Extract the (X, Y) coordinate from the center of the cell holding the provided text.  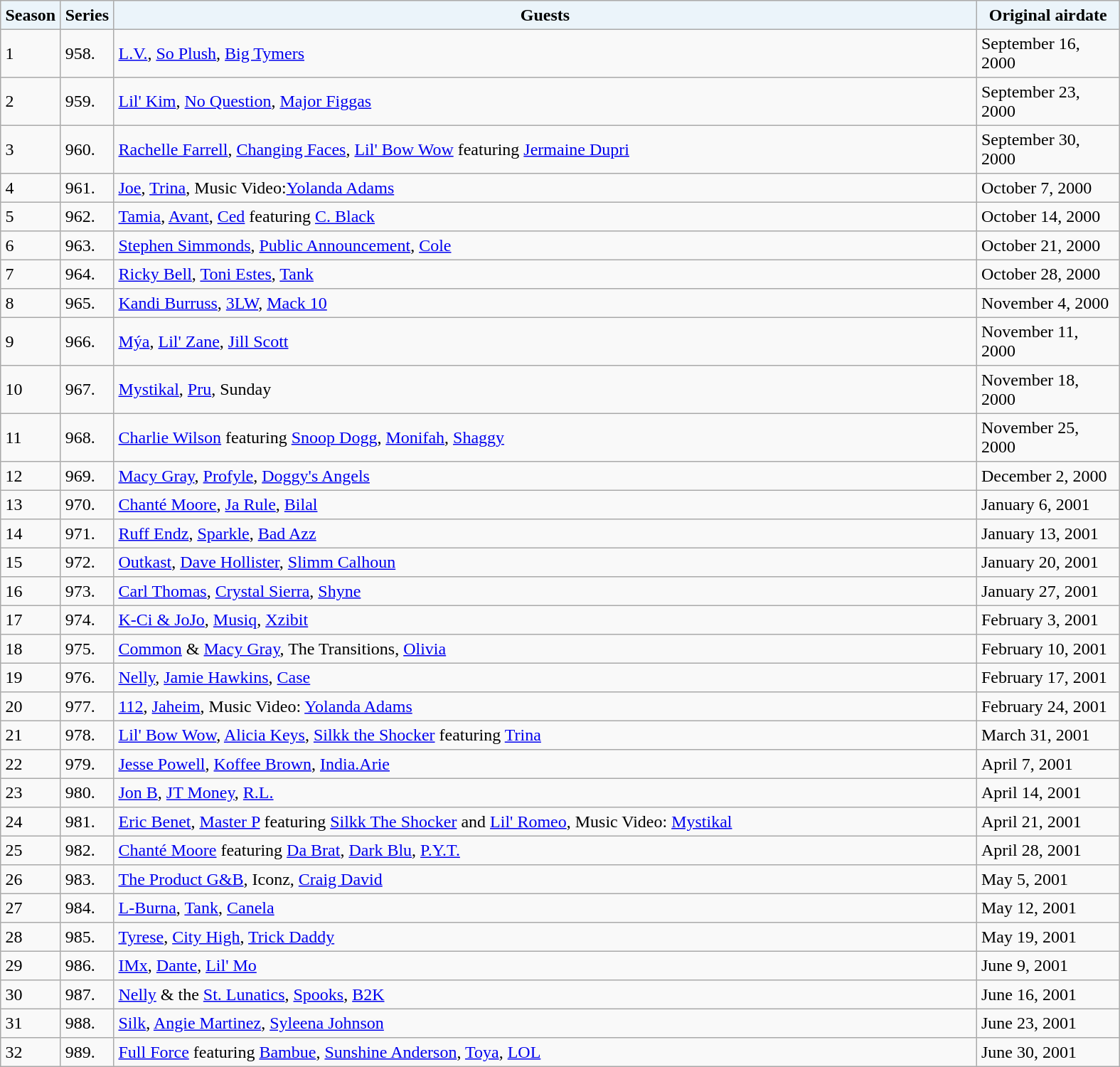
Common & Macy Gray, The Transitions, Olivia (545, 649)
January 27, 2001 (1048, 591)
Ricky Bell, Toni Estes, Tank (545, 274)
958. (87, 53)
975. (87, 649)
November 25, 2000 (1048, 437)
September 30, 2000 (1048, 149)
June 23, 2001 (1048, 1023)
Chanté Moore featuring Da Brat, Dark Blu, P.Y.T. (545, 850)
April 21, 2001 (1048, 822)
Tyrese, City High, Trick Daddy (545, 937)
30 (31, 994)
Tamia, Avant, Ced featuring C. Black (545, 216)
September 16, 2000 (1048, 53)
January 6, 2001 (1048, 504)
L-Burna, Tank, Canela (545, 908)
Lil' Bow Wow, Alicia Keys, Silkk the Shocker featuring Trina (545, 735)
974. (87, 620)
November 18, 2000 (1048, 390)
May 19, 2001 (1048, 937)
960. (87, 149)
Nelly, Jamie Hawkins, Case (545, 677)
Original airdate (1048, 15)
November 11, 2000 (1048, 341)
Chanté Moore, Ja Rule, Bilal (545, 504)
October 21, 2000 (1048, 245)
February 3, 2001 (1048, 620)
Carl Thomas, Crystal Sierra, Shyne (545, 591)
1 (31, 53)
19 (31, 677)
4 (31, 188)
Nelly & the St. Lunatics, Spooks, B2K (545, 994)
20 (31, 706)
21 (31, 735)
April 7, 2001 (1048, 764)
29 (31, 965)
8 (31, 303)
6 (31, 245)
961. (87, 188)
January 20, 2001 (1048, 562)
14 (31, 533)
32 (31, 1052)
Kandi Burruss, 3LW, Mack 10 (545, 303)
978. (87, 735)
966. (87, 341)
987. (87, 994)
September 23, 2000 (1048, 102)
112, Jaheim, Music Video: Yolanda Adams (545, 706)
7 (31, 274)
959. (87, 102)
989. (87, 1052)
2 (31, 102)
Rachelle Farrell, Changing Faces, Lil' Bow Wow featuring Jermaine Dupri (545, 149)
Jesse Powell, Koffee Brown, India.Arie (545, 764)
984. (87, 908)
977. (87, 706)
985. (87, 937)
982. (87, 850)
Charlie Wilson featuring Snoop Dogg, Monifah, Shaggy (545, 437)
IMx, Dante, Lil' Mo (545, 965)
979. (87, 764)
The Product G&B, Iconz, Craig David (545, 879)
January 13, 2001 (1048, 533)
April 28, 2001 (1048, 850)
988. (87, 1023)
December 2, 2000 (1048, 476)
Guests (545, 15)
L.V., So Plush, Big Tymers (545, 53)
October 7, 2000 (1048, 188)
October 28, 2000 (1048, 274)
971. (87, 533)
Season (31, 15)
May 12, 2001 (1048, 908)
Macy Gray, Profyle, Doggy's Angels (545, 476)
25 (31, 850)
27 (31, 908)
Stephen Simmonds, Public Announcement, Cole (545, 245)
Mýa, Lil' Zane, Jill Scott (545, 341)
981. (87, 822)
18 (31, 649)
26 (31, 879)
973. (87, 591)
15 (31, 562)
962. (87, 216)
24 (31, 822)
11 (31, 437)
22 (31, 764)
9 (31, 341)
3 (31, 149)
976. (87, 677)
Joe, Trina, Music Video:Yolanda Adams (545, 188)
Series (87, 15)
17 (31, 620)
16 (31, 591)
June 16, 2001 (1048, 994)
Mystikal, Pru, Sunday (545, 390)
Outkast, Dave Hollister, Slimm Calhoun (545, 562)
28 (31, 937)
April 14, 2001 (1048, 792)
Lil' Kim, No Question, Major Figgas (545, 102)
March 31, 2001 (1048, 735)
Ruff Endz, Sparkle, Bad Azz (545, 533)
972. (87, 562)
Eric Benet, Master P featuring Silkk The Shocker and Lil' Romeo, Music Video: Mystikal (545, 822)
980. (87, 792)
986. (87, 965)
November 4, 2000 (1048, 303)
5 (31, 216)
31 (31, 1023)
968. (87, 437)
965. (87, 303)
February 24, 2001 (1048, 706)
K-Ci & JoJo, Musiq, Xzibit (545, 620)
October 14, 2000 (1048, 216)
Jon B, JT Money, R.L. (545, 792)
23 (31, 792)
10 (31, 390)
969. (87, 476)
970. (87, 504)
Full Force featuring Bambue, Sunshine Anderson, Toya, LOL (545, 1052)
February 17, 2001 (1048, 677)
June 9, 2001 (1048, 965)
Silk, Angie Martinez, Syleena Johnson (545, 1023)
May 5, 2001 (1048, 879)
February 10, 2001 (1048, 649)
June 30, 2001 (1048, 1052)
964. (87, 274)
963. (87, 245)
13 (31, 504)
983. (87, 879)
12 (31, 476)
967. (87, 390)
